Locate the cell with the specified text and output its [X, Y] center coordinate. 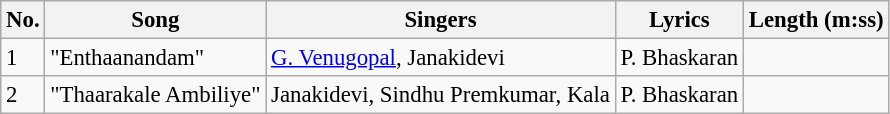
Length (m:ss) [816, 20]
Janakidevi, Sindhu Premkumar, Kala [440, 95]
2 [23, 95]
"Thaarakale Ambiliye" [156, 95]
Lyrics [679, 20]
"Enthaanandam" [156, 58]
Song [156, 20]
1 [23, 58]
No. [23, 20]
G. Venugopal, Janakidevi [440, 58]
Singers [440, 20]
